Search for the cell housing the specified text and yield its [X, Y] center coordinate. 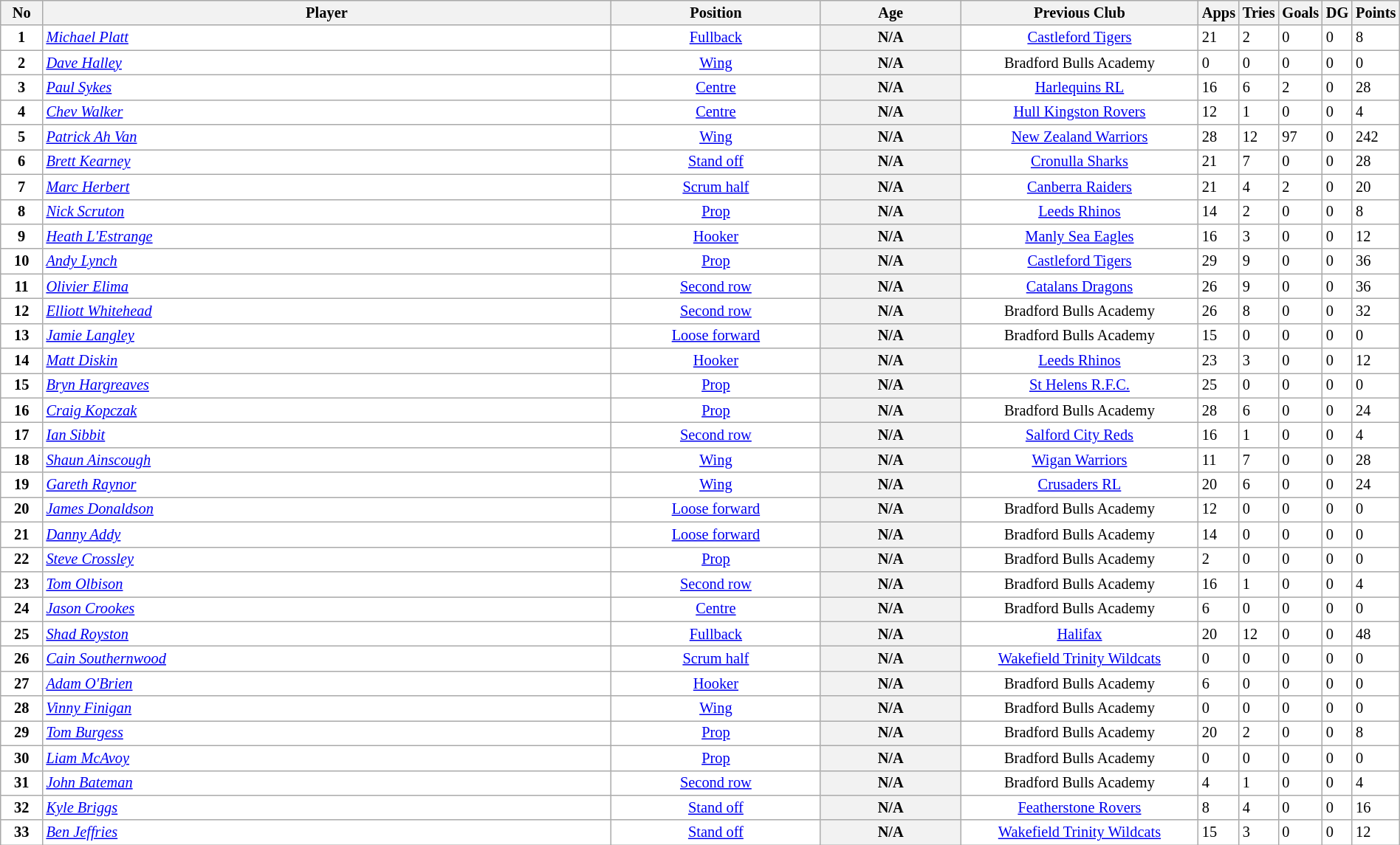
Player [327, 13]
Jason Crookes [327, 609]
31 [22, 783]
New Zealand Warriors [1080, 137]
Brett Kearney [327, 162]
19 [22, 485]
Tom Olbison [327, 584]
Gareth Raynor [327, 485]
Danny Addy [327, 534]
33 [22, 832]
Marc Herbert [327, 187]
St Helens R.F.C. [1080, 385]
Salford City Reds [1080, 435]
Age [891, 13]
Cronulla Sharks [1080, 162]
John Bateman [327, 783]
48 [1376, 634]
Points [1376, 13]
Manly Sea Eagles [1080, 236]
Tries [1258, 13]
Goals [1300, 13]
Matt Diskin [327, 361]
30 [22, 758]
Andy Lynch [327, 261]
Canberra Raiders [1080, 187]
18 [22, 460]
Bryn Hargreaves [327, 385]
Shad Royston [327, 634]
Chev Walker [327, 112]
Harlequins RL [1080, 87]
Previous Club [1080, 13]
22 [22, 559]
Featherstone Rovers [1080, 807]
Heath L'Estrange [327, 236]
Cain Southernwood [327, 658]
No [22, 13]
Crusaders RL [1080, 485]
Adam O'Brien [327, 683]
242 [1376, 137]
Tom Burgess [327, 733]
Position [716, 13]
Apps [1218, 13]
Vinny Finigan [327, 708]
Wigan Warriors [1080, 460]
27 [22, 683]
Ian Sibbit [327, 435]
Liam McAvoy [327, 758]
DG [1337, 13]
Patrick Ah Van [327, 137]
97 [1300, 137]
Dave Halley [327, 63]
Elliott Whitehead [327, 311]
13 [22, 336]
James Donaldson [327, 509]
Nick Scruton [327, 212]
Craig Kopczak [327, 410]
5 [22, 137]
Catalans Dragons [1080, 286]
10 [22, 261]
Steve Crossley [327, 559]
Jamie Langley [327, 336]
Michael Platt [327, 38]
Hull Kingston Rovers [1080, 112]
Shaun Ainscough [327, 460]
Olivier Elima [327, 286]
Paul Sykes [327, 87]
Ben Jeffries [327, 832]
17 [22, 435]
Halifax [1080, 634]
Kyle Briggs [327, 807]
